Provide the (X, Y) coordinate of the cell's center where the given text is located.  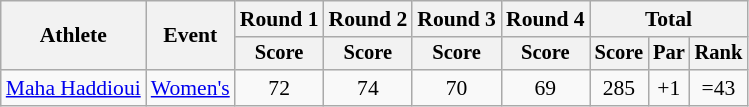
Event (190, 36)
Par (669, 54)
70 (456, 88)
285 (619, 88)
Rank (719, 54)
Round 4 (546, 19)
Women's (190, 88)
=43 (719, 88)
Round 2 (368, 19)
+1 (669, 88)
Athlete (74, 36)
Round 1 (280, 19)
Total (669, 19)
72 (280, 88)
Round 3 (456, 19)
69 (546, 88)
Maha Haddioui (74, 88)
74 (368, 88)
